Search for the cell housing the specified text and yield its (X, Y) center coordinate. 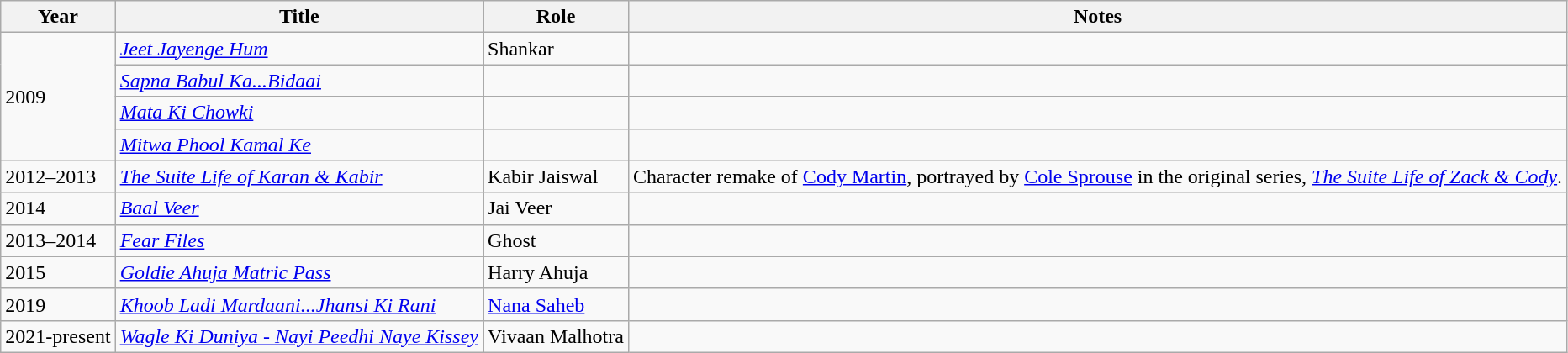
Nana Saheb (557, 304)
Year (58, 17)
2013–2014 (58, 240)
2012–2013 (58, 176)
Ghost (557, 240)
Sapna Babul Ka...Bidaai (299, 81)
Jai Veer (557, 208)
Fear Files (299, 240)
2021-present (58, 336)
2009 (58, 97)
2015 (58, 272)
Harry Ahuja (557, 272)
Baal Veer (299, 208)
Notes (1097, 17)
Kabir Jaiswal (557, 176)
Mata Ki Chowki (299, 113)
Shankar (557, 49)
2019 (58, 304)
Goldie Ahuja Matric Pass (299, 272)
Role (557, 17)
Mitwa Phool Kamal Ke (299, 145)
Wagle Ki Duniya - Nayi Peedhi Naye Kissey (299, 336)
Title (299, 17)
Khoob Ladi Mardaani...Jhansi Ki Rani (299, 304)
2014 (58, 208)
The Suite Life of Karan & Kabir (299, 176)
Jeet Jayenge Hum (299, 49)
Vivaan Malhotra (557, 336)
Character remake of Cody Martin, portrayed by Cole Sprouse in the original series, The Suite Life of Zack & Cody. (1097, 176)
